Find where the given text appears and provide that cell's center as [x, y] coordinate. 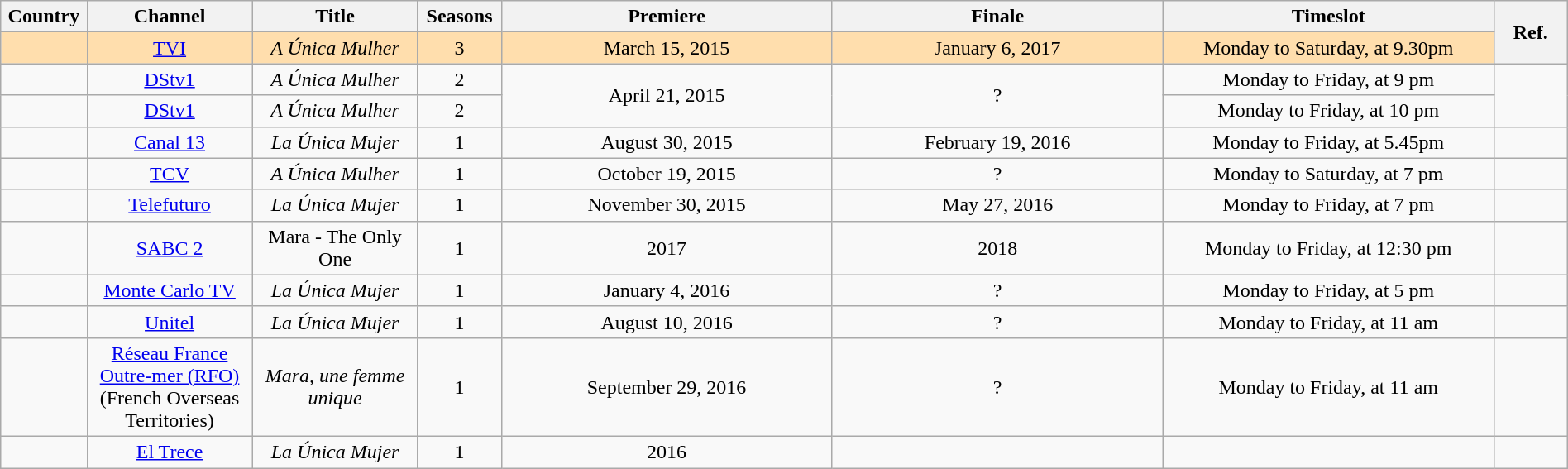
Title [335, 17]
Monday to Saturday, at 7 pm [1328, 174]
Channel [170, 17]
2017 [667, 248]
Monday to Friday, at 5 pm [1328, 290]
3 [460, 48]
Monday to Friday, at 12:30 pm [1328, 248]
2018 [997, 248]
Unitel [170, 322]
January 4, 2016 [667, 290]
Monday to Friday, at 5.45pm [1328, 142]
TCV [170, 174]
March 15, 2015 [667, 48]
October 19, 2015 [667, 174]
August 30, 2015 [667, 142]
Finale [997, 17]
Timeslot [1328, 17]
November 30, 2015 [667, 205]
September 29, 2016 [667, 387]
May 27, 2016 [997, 205]
Monday to Saturday, at 9.30pm [1328, 48]
Monte Carlo TV [170, 290]
Mara, une femme unique [335, 387]
Canal 13 [170, 142]
Ref. [1530, 32]
February 19, 2016 [997, 142]
Monday to Friday, at 10 pm [1328, 111]
April 21, 2015 [667, 95]
Premiere [667, 17]
Seasons [460, 17]
January 6, 2017 [997, 48]
Telefuturo [170, 205]
Country [44, 17]
Monday to Friday, at 7 pm [1328, 205]
2016 [667, 452]
El Trece [170, 452]
TVI [170, 48]
August 10, 2016 [667, 322]
SABC 2 [170, 248]
Réseau France Outre-mer (RFO) (French Overseas Territories) [170, 387]
Monday to Friday, at 9 pm [1328, 79]
Mara - The Only One [335, 248]
